Capture the cell that displays the provided text and extract its [x, y] central coordinate. 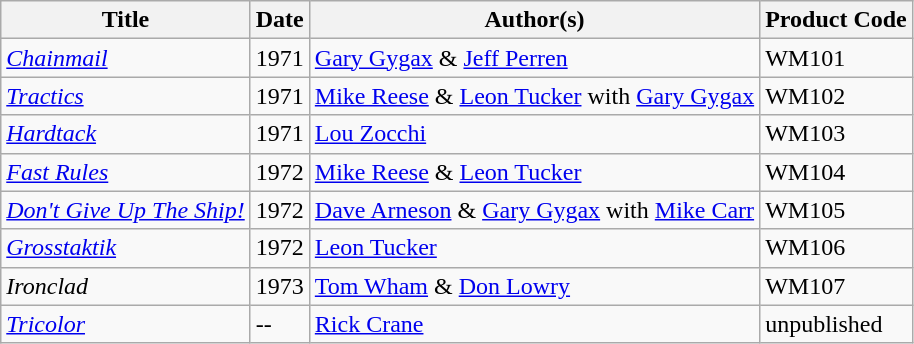
Product Code [836, 20]
Dave Arneson & Gary Gygax with Mike Carr [534, 210]
Lou Zocchi [534, 134]
Tricolor [126, 324]
WM106 [836, 248]
Mike Reese & Leon Tucker [534, 172]
Mike Reese & Leon Tucker with Gary Gygax [534, 96]
Hardtack [126, 134]
Author(s) [534, 20]
-- [280, 324]
Don't Give Up The Ship! [126, 210]
WM102 [836, 96]
1973 [280, 286]
WM107 [836, 286]
Date [280, 20]
Ironclad [126, 286]
WM103 [836, 134]
Title [126, 20]
Rick Crane [534, 324]
Chainmail [126, 58]
WM101 [836, 58]
Grosstaktik [126, 248]
WM105 [836, 210]
Tom Wham & Don Lowry [534, 286]
unpublished [836, 324]
Fast Rules [126, 172]
Tractics [126, 96]
Gary Gygax & Jeff Perren [534, 58]
Leon Tucker [534, 248]
WM104 [836, 172]
